Return the (x, y) coordinate for the center point of the cell that contains the specified text.  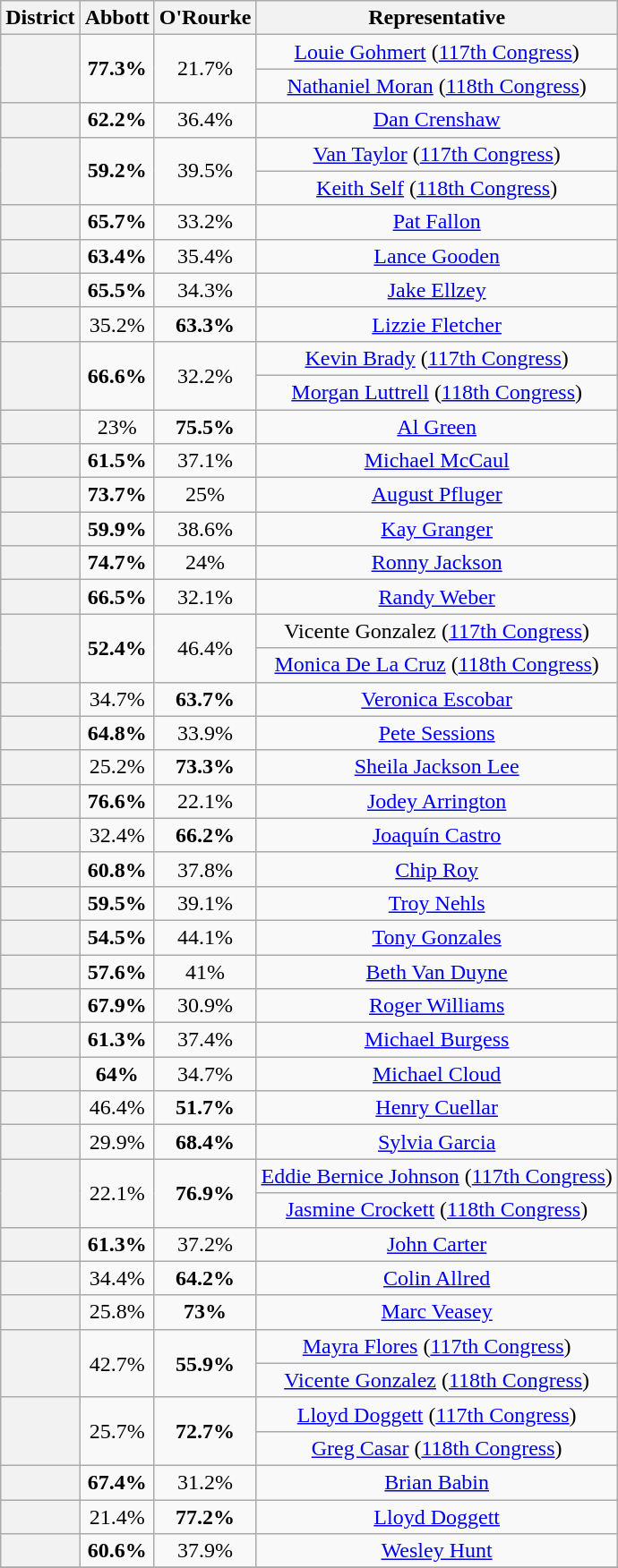
66.2% (205, 835)
Michael Cloud (437, 1074)
Colin Allred (437, 1278)
Representative (437, 18)
Sylvia Garcia (437, 1142)
73.7% (116, 495)
Lloyd Doggett (437, 1517)
Randy Weber (437, 597)
63.3% (205, 324)
Beth Van Duyne (437, 971)
64.2% (205, 1278)
Van Taylor (117th Congress) (437, 154)
Eddie Bernice Johnson (117th Congress) (437, 1176)
72.7% (205, 1431)
68.4% (205, 1142)
75.5% (205, 427)
Ronny Jackson (437, 563)
Pat Fallon (437, 222)
41% (205, 971)
73.3% (205, 767)
35.2% (116, 324)
60.8% (116, 869)
Tony Gonzales (437, 937)
21.7% (205, 69)
O'Rourke (205, 18)
34.4% (116, 1278)
Marc Veasey (437, 1312)
59.2% (116, 171)
Kay Granger (437, 529)
66.5% (116, 597)
37.8% (205, 869)
John Carter (437, 1244)
33.2% (205, 222)
Nathaniel Moran (118th Congress) (437, 86)
37.1% (205, 461)
44.1% (205, 937)
Troy Nehls (437, 903)
Jasmine Crockett (118th Congress) (437, 1210)
66.6% (116, 375)
Henry Cuellar (437, 1108)
Lizzie Fletcher (437, 324)
Monica De La Cruz (118th Congress) (437, 665)
51.7% (205, 1108)
Keith Self (118th Congress) (437, 188)
Greg Casar (118th Congress) (437, 1448)
Roger Williams (437, 1006)
37.2% (205, 1244)
76.9% (205, 1193)
76.6% (116, 801)
73% (205, 1312)
25.2% (116, 767)
Jodey Arrington (437, 801)
65.7% (116, 222)
Michael Burgess (437, 1040)
52.4% (116, 648)
32.1% (205, 597)
Morgan Luttrell (118th Congress) (437, 392)
34.3% (205, 290)
38.6% (205, 529)
Vicente Gonzalez (117th Congress) (437, 631)
36.4% (205, 120)
Louie Gohmert (117th Congress) (437, 52)
Mayra Flores (117th Congress) (437, 1346)
57.6% (116, 971)
62.2% (116, 120)
37.9% (205, 1551)
Michael McCaul (437, 461)
67.9% (116, 1006)
63.4% (116, 256)
67.4% (116, 1482)
77.2% (205, 1517)
Abbott (116, 18)
32.4% (116, 835)
64.8% (116, 733)
Kevin Brady (117th Congress) (437, 358)
31.2% (205, 1482)
42.7% (116, 1363)
65.5% (116, 290)
Lloyd Doggett (117th Congress) (437, 1414)
59.5% (116, 903)
Dan Crenshaw (437, 120)
63.7% (205, 699)
59.9% (116, 529)
23% (116, 427)
29.9% (116, 1142)
30.9% (205, 1006)
Lance Gooden (437, 256)
Veronica Escobar (437, 699)
77.3% (116, 69)
Vicente Gonzalez (118th Congress) (437, 1380)
Wesley Hunt (437, 1551)
39.1% (205, 903)
Chip Roy (437, 869)
74.7% (116, 563)
25.8% (116, 1312)
District (40, 18)
60.6% (116, 1551)
55.9% (205, 1363)
61.5% (116, 461)
Jake Ellzey (437, 290)
35.4% (205, 256)
Pete Sessions (437, 733)
33.9% (205, 733)
54.5% (116, 937)
Brian Babin (437, 1482)
32.2% (205, 375)
37.4% (205, 1040)
August Pfluger (437, 495)
24% (205, 563)
25.7% (116, 1431)
25% (205, 495)
Sheila Jackson Lee (437, 767)
21.4% (116, 1517)
39.5% (205, 171)
Al Green (437, 427)
64% (116, 1074)
Joaquín Castro (437, 835)
